Determine the [X, Y] coordinate at the center of the cell enclosing the given text.  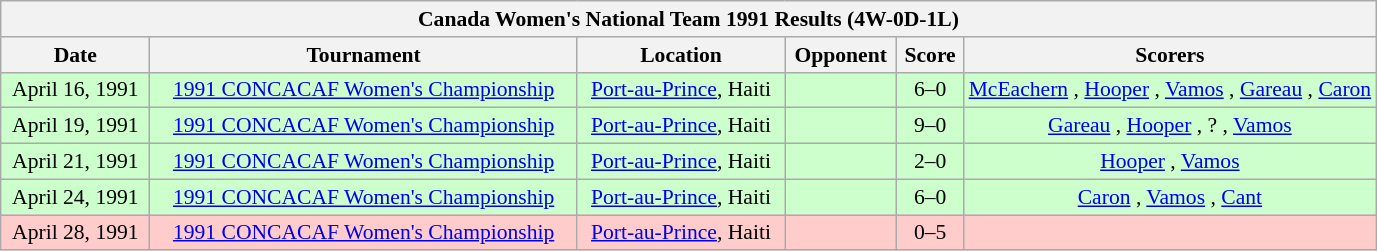
April 16, 1991 [76, 90]
Score [930, 55]
April 21, 1991 [76, 162]
9–0 [930, 126]
Location [680, 55]
Scorers [1170, 55]
April 28, 1991 [76, 233]
April 24, 1991 [76, 197]
McEachern , Hooper , Vamos , Gareau , Caron [1170, 90]
Caron , Vamos , Cant [1170, 197]
Tournament [364, 55]
0–5 [930, 233]
Hooper , Vamos [1170, 162]
April 19, 1991 [76, 126]
Gareau , Hooper , ? , Vamos [1170, 126]
2–0 [930, 162]
Opponent [841, 55]
Canada Women's National Team 1991 Results (4W-0D-1L) [688, 19]
Date [76, 55]
